Capture the cell that displays the provided text and extract its (X, Y) central coordinate. 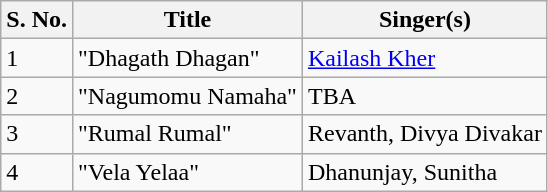
4 (37, 172)
"Rumal Rumal" (187, 134)
"Vela Yelaa" (187, 172)
1 (37, 58)
Kailash Kher (424, 58)
Singer(s) (424, 20)
S. No. (37, 20)
Revanth, Divya Divakar (424, 134)
2 (37, 96)
Title (187, 20)
TBA (424, 96)
Dhanunjay, Sunitha (424, 172)
"Nagumomu Namaha" (187, 96)
"Dhagath Dhagan" (187, 58)
3 (37, 134)
